Identify which cell holds the provided text, then report its (X, Y) central coordinate. 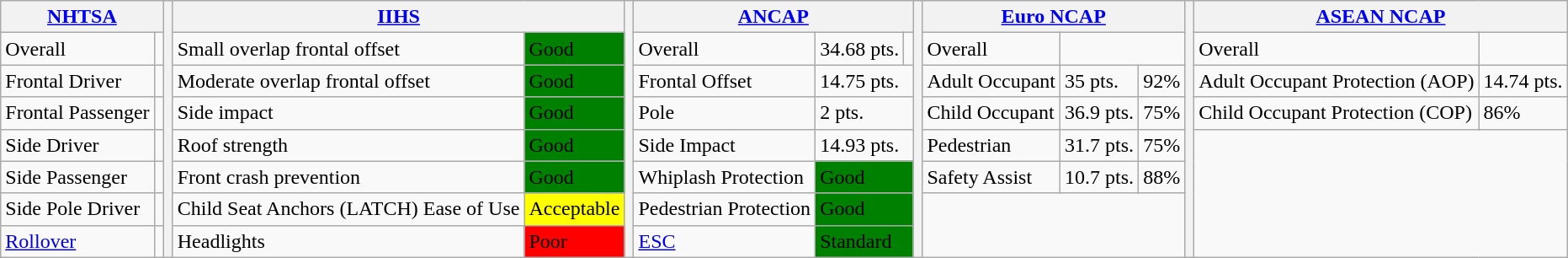
Frontal Passenger (77, 113)
35 pts. (1099, 81)
Roof strength (348, 145)
Rollover (77, 241)
Side Pole Driver (77, 209)
Pedestrian (991, 145)
Side impact (348, 113)
Headlights (348, 241)
36.9 pts. (1099, 113)
14.74 pts. (1523, 81)
Front crash prevention (348, 177)
10.7 pts. (1099, 177)
2 pts. (864, 113)
Poor (574, 241)
NHTSA (82, 17)
Pole (725, 113)
Safety Assist (991, 177)
14.93 pts. (864, 145)
Side Driver (77, 145)
14.75 pts. (864, 81)
Moderate overlap frontal offset (348, 81)
92% (1161, 81)
86% (1523, 113)
Frontal Driver (77, 81)
Pedestrian Protection (725, 209)
Child Seat Anchors (LATCH) Ease of Use (348, 209)
Side Passenger (77, 177)
ESC (725, 241)
IIHS (399, 17)
Side Impact (725, 145)
31.7 pts. (1099, 145)
Euro NCAP (1054, 17)
ASEAN NCAP (1380, 17)
ANCAP (773, 17)
Frontal Offset (725, 81)
34.68 pts. (860, 49)
Acceptable (574, 209)
88% (1161, 177)
Child Occupant (991, 113)
Whiplash Protection (725, 177)
Adult Occupant (991, 81)
Child Occupant Protection (COP) (1337, 113)
Small overlap frontal offset (348, 49)
Adult Occupant Protection (AOP) (1337, 81)
Standard (864, 241)
